Locate the cell with the specified text and output its [x, y] center coordinate. 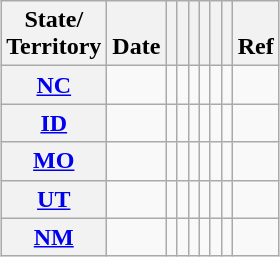
NM [54, 237]
NC [54, 85]
Date [136, 34]
UT [54, 199]
ID [54, 123]
State/Territory [54, 34]
Ref [256, 34]
MO [54, 161]
